Provide the (x, y) coordinate of the cell's center where the given text is located.  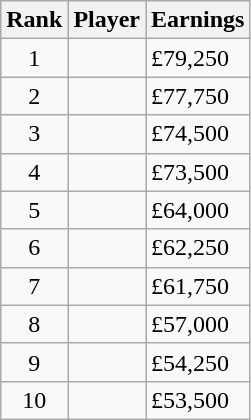
Player (107, 20)
6 (34, 248)
£77,750 (198, 96)
£57,000 (198, 324)
£53,500 (198, 400)
8 (34, 324)
10 (34, 400)
£54,250 (198, 362)
7 (34, 286)
4 (34, 172)
Rank (34, 20)
£61,750 (198, 286)
3 (34, 134)
£74,500 (198, 134)
£62,250 (198, 248)
£73,500 (198, 172)
9 (34, 362)
Earnings (198, 20)
£79,250 (198, 58)
£64,000 (198, 210)
1 (34, 58)
5 (34, 210)
2 (34, 96)
